Output the (x, y) coordinate of the center of the cell containing the given text.  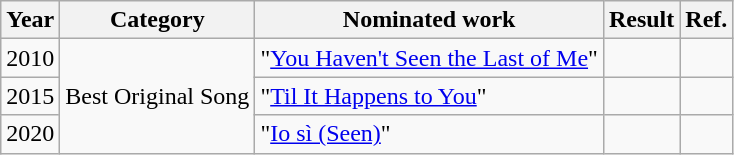
2010 (30, 58)
"You Haven't Seen the Last of Me" (429, 58)
"Til It Happens to You" (429, 96)
Result (641, 20)
Ref. (706, 20)
Category (158, 20)
Year (30, 20)
2015 (30, 96)
Nominated work (429, 20)
Best Original Song (158, 96)
2020 (30, 134)
"Io sì (Seen)" (429, 134)
